Detect which cell encompasses the target text, then output its [x, y] center coordinate. 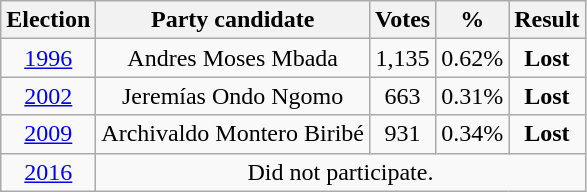
Jeremías Ondo Ngomo [233, 96]
663 [402, 96]
Party candidate [233, 20]
2002 [48, 96]
Archivaldo Montero Biribé [233, 134]
931 [402, 134]
1,135 [402, 58]
0.31% [472, 96]
0.34% [472, 134]
2016 [48, 172]
0.62% [472, 58]
Votes [402, 20]
1996 [48, 58]
Did not participate. [340, 172]
Election [48, 20]
% [472, 20]
2009 [48, 134]
Result [547, 20]
Andres Moses Mbada [233, 58]
